Search for the cell housing the specified text and yield its (X, Y) center coordinate. 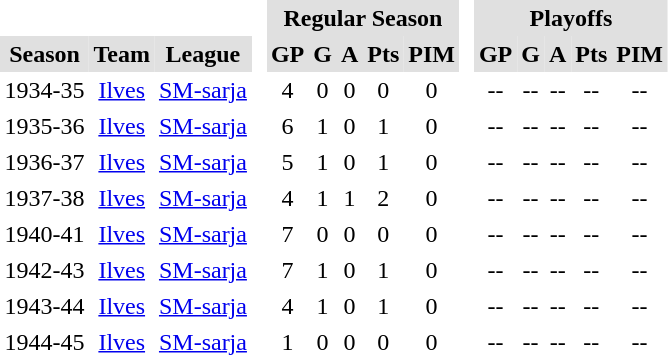
2 (384, 198)
1942-43 (44, 270)
5 (287, 162)
1935-36 (44, 126)
Team (122, 54)
1940-41 (44, 234)
1934-35 (44, 90)
1937-38 (44, 198)
1944-45 (44, 342)
Playoffs (570, 18)
1936-37 (44, 162)
League (202, 54)
Regular Season (362, 18)
6 (287, 126)
Season (44, 54)
1943-44 (44, 306)
